Return the (x, y) coordinate for the center point of the cell that contains the specified text.  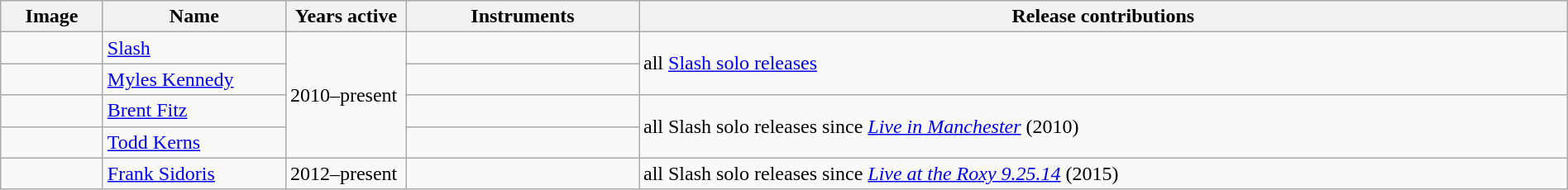
2010–present (346, 95)
Todd Kerns (194, 142)
Instruments (523, 17)
Brent Fitz (194, 111)
all Slash solo releases since Live at the Roxy 9.25.14 (2015) (1103, 173)
Frank Sidoris (194, 173)
Name (194, 17)
2012–present (346, 173)
Release contributions (1103, 17)
Image (52, 17)
Slash (194, 48)
Years active (346, 17)
Myles Kennedy (194, 79)
all Slash solo releases (1103, 64)
all Slash solo releases since Live in Manchester (2010) (1103, 126)
